Scan for the cell matching the given text and deliver its (x, y) coordinate at center. 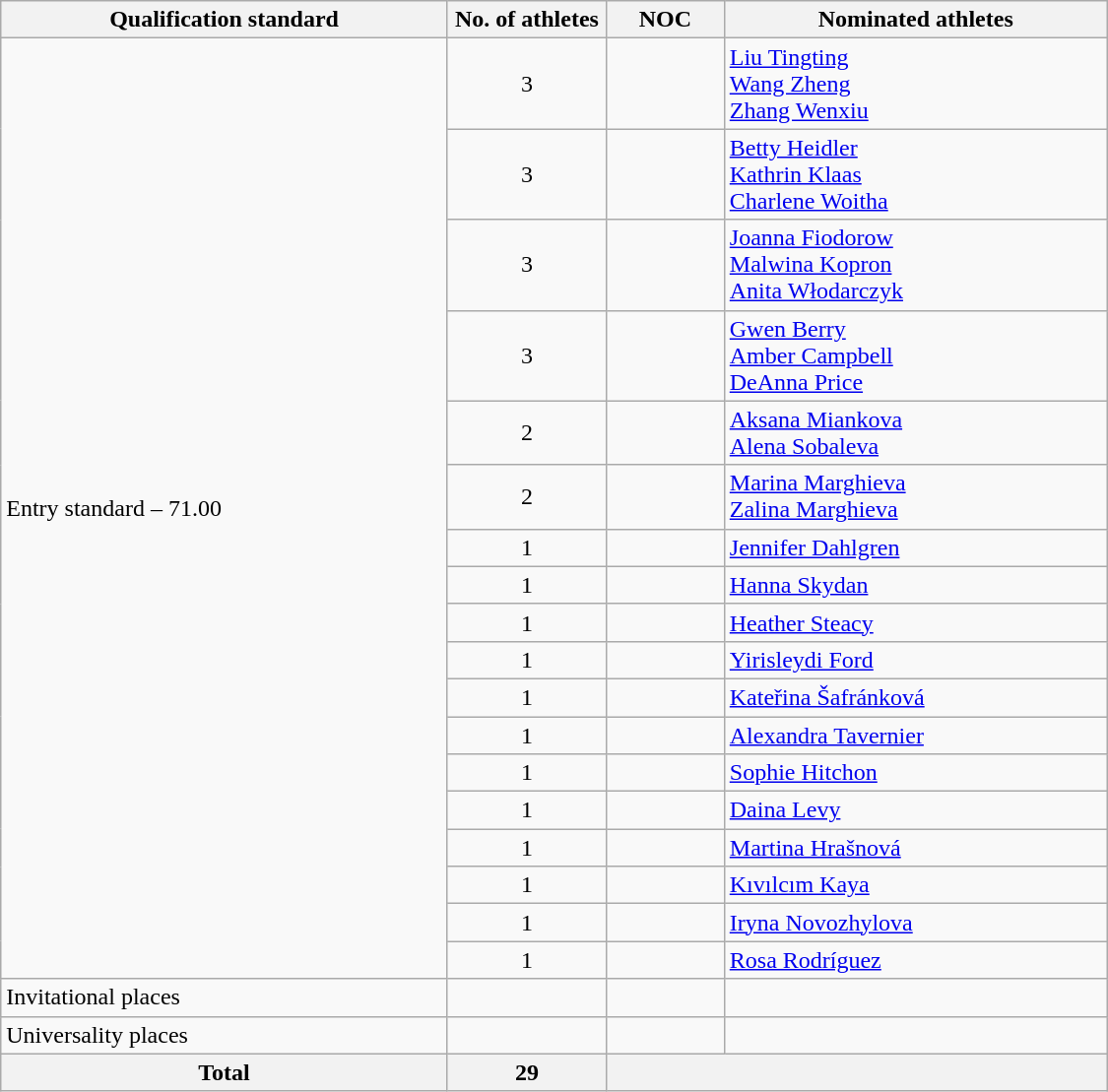
Qualification standard (225, 20)
Aksana MiankovaAlena Sobaleva (916, 433)
Daina Levy (916, 810)
Kıvılcım Kaya (916, 885)
Yirisleydi Ford (916, 660)
Universality places (225, 1035)
Entry standard – 71.00 (225, 508)
Invitational places (225, 997)
Betty HeidlerKathrin KlaasCharlene Woitha (916, 174)
Total (225, 1072)
Joanna FiodorowMalwina KopronAnita Włodarczyk (916, 265)
Liu TingtingWang ZhengZhang Wenxiu (916, 84)
Heather Steacy (916, 622)
Kateřina Šafránková (916, 697)
Iryna Novozhylova (916, 923)
Sophie Hitchon (916, 773)
Alexandra Tavernier (916, 736)
Gwen BerryAmber CampbellDeAnna Price (916, 355)
NOC (665, 20)
Martina Hrašnová (916, 848)
Nominated athletes (916, 20)
Hanna Skydan (916, 585)
Jennifer Dahlgren (916, 547)
Rosa Rodríguez (916, 960)
Marina MarghievaZalina Marghieva (916, 496)
29 (526, 1072)
No. of athletes (526, 20)
